Output the (X, Y) coordinate of the center of the cell containing the given text.  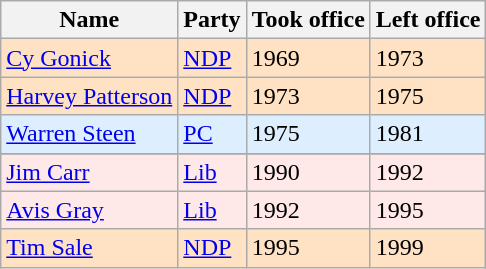
1990 (308, 172)
Took office (308, 20)
Harvey Patterson (90, 96)
Avis Gray (90, 210)
1999 (428, 248)
Tim Sale (90, 248)
1981 (428, 134)
Warren Steen (90, 134)
Cy Gonick (90, 58)
1969 (308, 58)
Name (90, 20)
PC (212, 134)
Left office (428, 20)
Party (212, 20)
Jim Carr (90, 172)
